Detect which cell encompasses the target text, then output its [x, y] center coordinate. 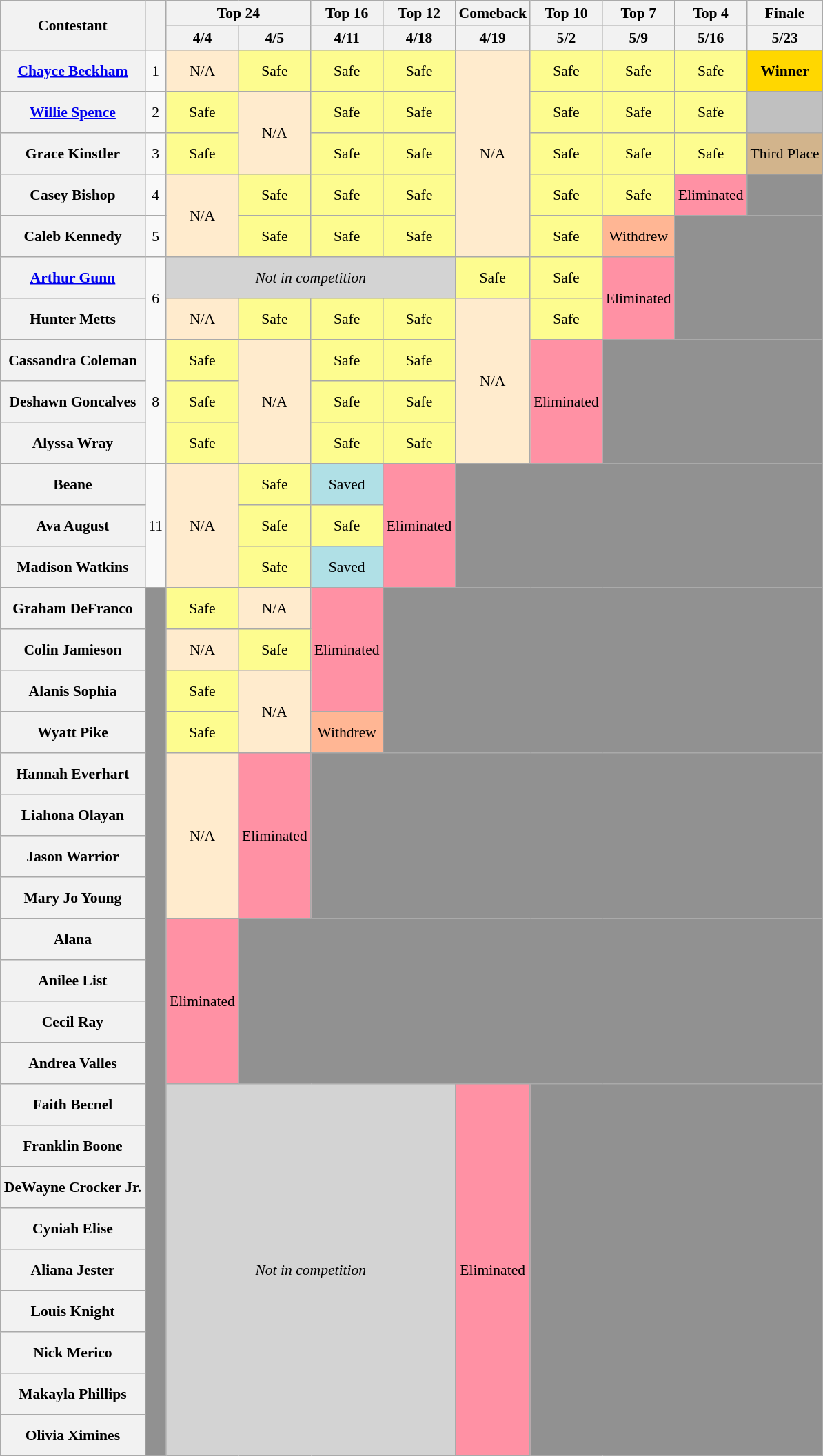
4/11 [347, 38]
Caleb Kennedy [73, 236]
6 [156, 298]
Third Place [785, 153]
Cassandra Coleman [73, 360]
Comeback [492, 13]
Anilee List [73, 980]
Olivia Ximines [73, 1435]
Deshawn Goncalves [73, 401]
Top 12 [419, 13]
Cecil Ray [73, 1021]
Arthur Gunn [73, 277]
Top 4 [711, 13]
Makayla Phillips [73, 1393]
11 [156, 525]
Nick Merico [73, 1352]
Madison Watkins [73, 566]
Graham DeFranco [73, 608]
1 [156, 70]
Hunter Metts [73, 318]
Grace Kinstler [73, 153]
Aliana Jester [73, 1269]
Colin Jamieson [73, 649]
Andrea Valles [73, 1063]
5 [156, 236]
Alanis Sophia [73, 690]
Ava August [73, 525]
Top 24 [238, 13]
Contestant [73, 25]
2 [156, 112]
Alyssa Wray [73, 442]
4/19 [492, 38]
Willie Spence [73, 112]
Hannah Everhart [73, 773]
Top 16 [347, 13]
Top 10 [567, 13]
5/2 [567, 38]
4/5 [274, 38]
Chayce Beckham [73, 70]
DeWayne Crocker Jr. [73, 1187]
5/23 [785, 38]
Finale [785, 13]
Wyatt Pike [73, 732]
Mary Jo Young [73, 897]
Liahona Olayan [73, 814]
Franklin Boone [73, 1145]
Alana [73, 939]
Beane [73, 484]
5/16 [711, 38]
5/9 [638, 38]
Faith Becnel [73, 1104]
8 [156, 401]
Louis Knight [73, 1311]
3 [156, 153]
Casey Bishop [73, 194]
4/18 [419, 38]
Cyniah Elise [73, 1228]
Top 7 [638, 13]
Jason Warrior [73, 856]
4/4 [203, 38]
Winner [785, 70]
4 [156, 194]
